Extract the (X, Y) coordinate from the center of the cell holding the provided text.  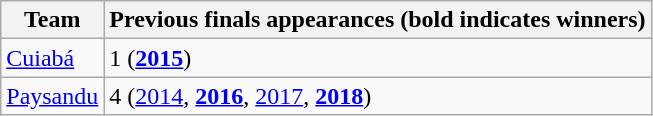
Team (52, 20)
1 (2015) (378, 58)
Paysandu (52, 96)
Previous finals appearances (bold indicates winners) (378, 20)
Cuiabá (52, 58)
4 (2014, 2016, 2017, 2018) (378, 96)
